Locate the cell with the specified text and output its [x, y] center coordinate. 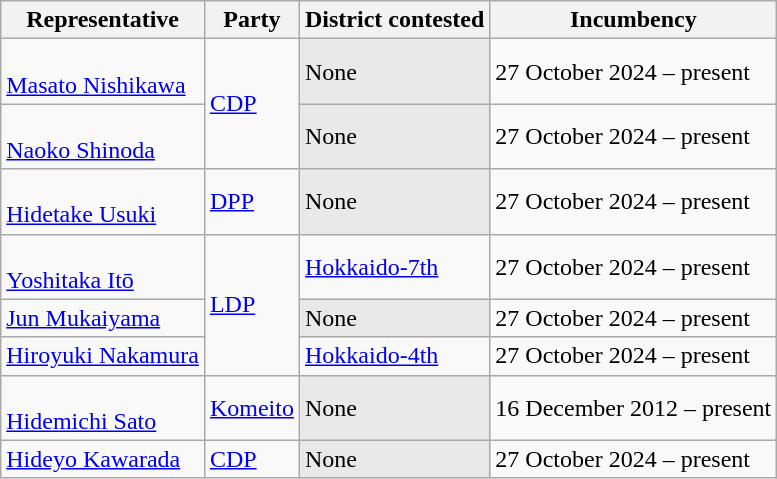
Representative [103, 20]
Naoko Shinoda [103, 136]
Hidemichi Sato [103, 408]
District contested [394, 20]
16 December 2012 – present [634, 408]
Hideyo Kawarada [103, 459]
Incumbency [634, 20]
DPP [252, 202]
Jun Mukaiyama [103, 318]
Hidetake Usuki [103, 202]
Yoshitaka Itō [103, 266]
Hokkaido-4th [394, 356]
Komeito [252, 408]
Party [252, 20]
Hiroyuki Nakamura [103, 356]
Hokkaido-7th [394, 266]
Masato Nishikawa [103, 72]
LDP [252, 304]
